Determine the [x, y] coordinate at the center of the cell enclosing the given text.  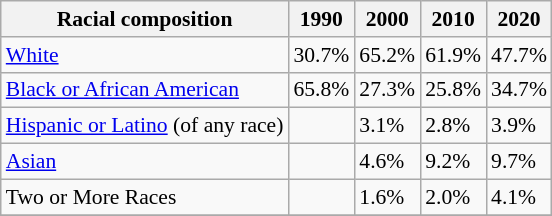
2020 [519, 19]
2010 [453, 19]
Asian [145, 162]
2000 [387, 19]
25.8% [453, 90]
1.6% [387, 197]
Two or More Races [145, 197]
9.7% [519, 162]
34.7% [519, 90]
Black or African American [145, 90]
1990 [321, 19]
4.1% [519, 197]
Racial composition [145, 19]
47.7% [519, 55]
9.2% [453, 162]
White [145, 55]
27.3% [387, 90]
65.2% [387, 55]
2.8% [453, 126]
4.6% [387, 162]
3.1% [387, 126]
2.0% [453, 197]
30.7% [321, 55]
61.9% [453, 55]
65.8% [321, 90]
Hispanic or Latino (of any race) [145, 126]
3.9% [519, 126]
